Pinpoint the cell where the given text exists, returning its (x, y) midpoint coordinate. 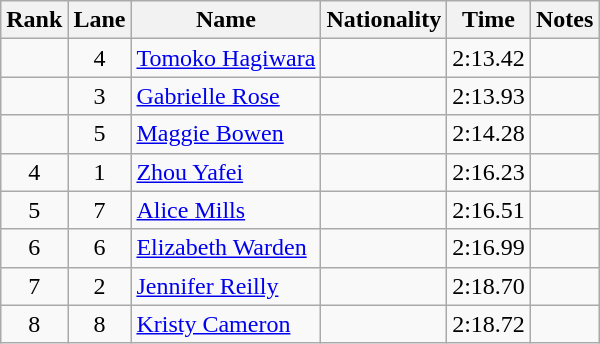
Tomoko Hagiwara (226, 58)
2:16.99 (489, 248)
Zhou Yafei (226, 172)
Maggie Bowen (226, 134)
Lane (100, 20)
Name (226, 20)
2:16.51 (489, 210)
Kristy Cameron (226, 324)
2:13.93 (489, 96)
Gabrielle Rose (226, 96)
1 (100, 172)
Alice Mills (226, 210)
Jennifer Reilly (226, 286)
2:18.70 (489, 286)
Notes (564, 20)
2 (100, 286)
Rank (34, 20)
Elizabeth Warden (226, 248)
Time (489, 20)
2:13.42 (489, 58)
3 (100, 96)
2:18.72 (489, 324)
2:14.28 (489, 134)
2:16.23 (489, 172)
Nationality (384, 20)
